For the text-containing cell, return its midpoint in (x, y) coordinate format. 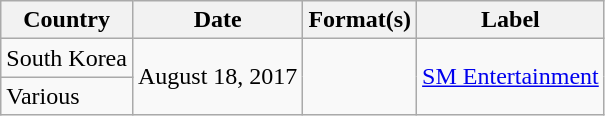
Date (217, 20)
South Korea (67, 58)
Format(s) (360, 20)
Various (67, 96)
August 18, 2017 (217, 77)
SM Entertainment (511, 77)
Label (511, 20)
Country (67, 20)
